Output the (X, Y) coordinate of the center of the cell containing the given text.  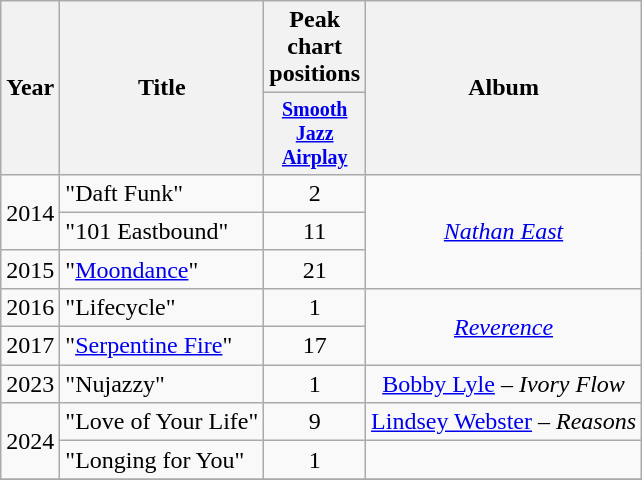
Bobby Lyle – Ivory Flow (504, 384)
2024 (30, 441)
2015 (30, 269)
Title (162, 88)
9 (315, 422)
11 (315, 231)
"Moondance" (162, 269)
2 (315, 193)
"101 Eastbound" (162, 231)
Album (504, 88)
2023 (30, 384)
Peak chart positions (315, 47)
2016 (30, 307)
2014 (30, 212)
17 (315, 346)
"Love of Your Life" (162, 422)
"Lifecycle" (162, 307)
Nathan East (504, 231)
Lindsey Webster – Reasons (504, 422)
"Daft Funk" (162, 193)
"Serpentine Fire" (162, 346)
"Longing for You" (162, 460)
"Nujazzy" (162, 384)
Reverence (504, 326)
Year (30, 88)
21 (315, 269)
2017 (30, 346)
Smooth JazzAirplay (315, 134)
